Locate the cell with the specified text and output its [x, y] center coordinate. 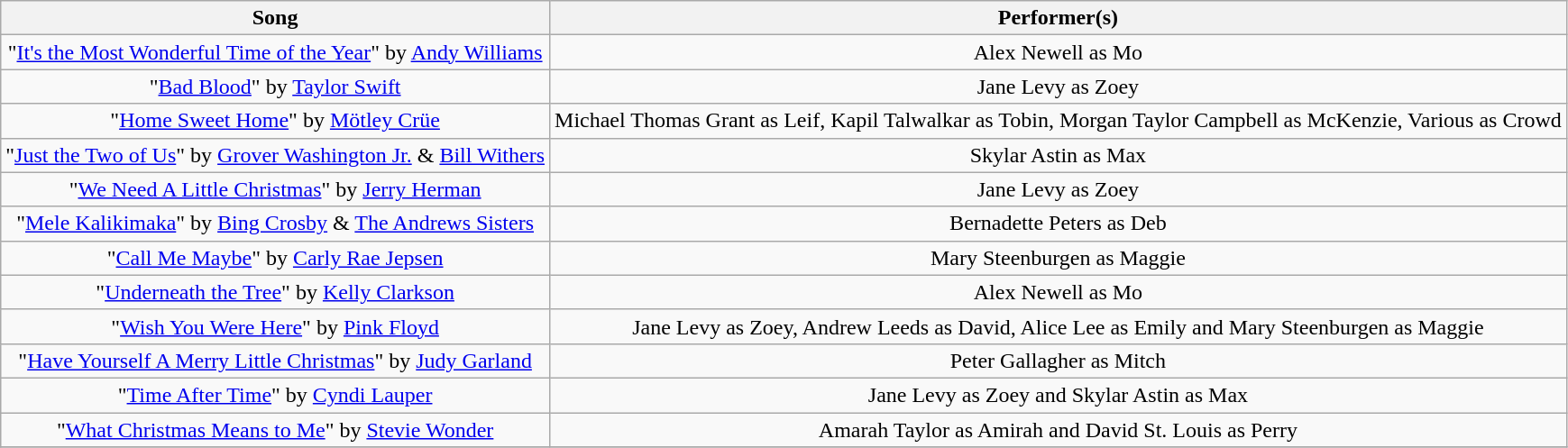
Michael Thomas Grant as Leif, Kapil Talwalkar as Tobin, Morgan Taylor Campbell as McKenzie, Various as Crowd [1059, 121]
"It's the Most Wonderful Time of the Year" by Andy Williams [276, 52]
Skylar Astin as Max [1059, 155]
Jane Levy as Zoey, Andrew Leeds as David, Alice Lee as Emily and Mary Steenburgen as Maggie [1059, 326]
Jane Levy as Zoey and Skylar Astin as Max [1059, 395]
Mary Steenburgen as Maggie [1059, 258]
Peter Gallagher as Mitch [1059, 361]
"Just the Two of Us" by Grover Washington Jr. & Bill Withers [276, 155]
"Bad Blood" by Taylor Swift [276, 87]
Performer(s) [1059, 18]
"Mele Kalikimaka" by Bing Crosby & The Andrews Sisters [276, 224]
"Time After Time" by Cyndi Lauper [276, 395]
"Have Yourself A Merry Little Christmas" by Judy Garland [276, 361]
Bernadette Peters as Deb [1059, 224]
"What Christmas Means to Me" by Stevie Wonder [276, 430]
"Call Me Maybe" by Carly Rae Jepsen [276, 258]
Amarah Taylor as Amirah and David St. Louis as Perry [1059, 430]
"Home Sweet Home" by Mötley Crüe [276, 121]
"We Need A Little Christmas" by Jerry Herman [276, 189]
Song [276, 18]
"Wish You Were Here" by Pink Floyd [276, 326]
"Underneath the Tree" by Kelly Clarkson [276, 292]
